For the text-containing cell, return its midpoint in [X, Y] coordinate format. 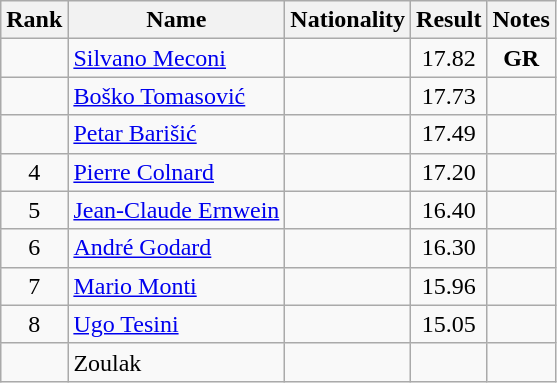
16.30 [449, 248]
16.40 [449, 210]
Result [449, 20]
8 [34, 324]
Notes [521, 20]
Boško Tomasović [176, 96]
Jean-Claude Ernwein [176, 210]
Mario Monti [176, 286]
Name [176, 20]
17.82 [449, 58]
Pierre Colnard [176, 172]
Zoulak [176, 362]
Nationality [348, 20]
17.73 [449, 96]
Silvano Meconi [176, 58]
7 [34, 286]
Petar Barišić [176, 134]
4 [34, 172]
15.05 [449, 324]
15.96 [449, 286]
André Godard [176, 248]
17.20 [449, 172]
Ugo Tesini [176, 324]
17.49 [449, 134]
GR [521, 58]
5 [34, 210]
Rank [34, 20]
6 [34, 248]
